Extract the [x, y] coordinate from the center of the cell holding the provided text.  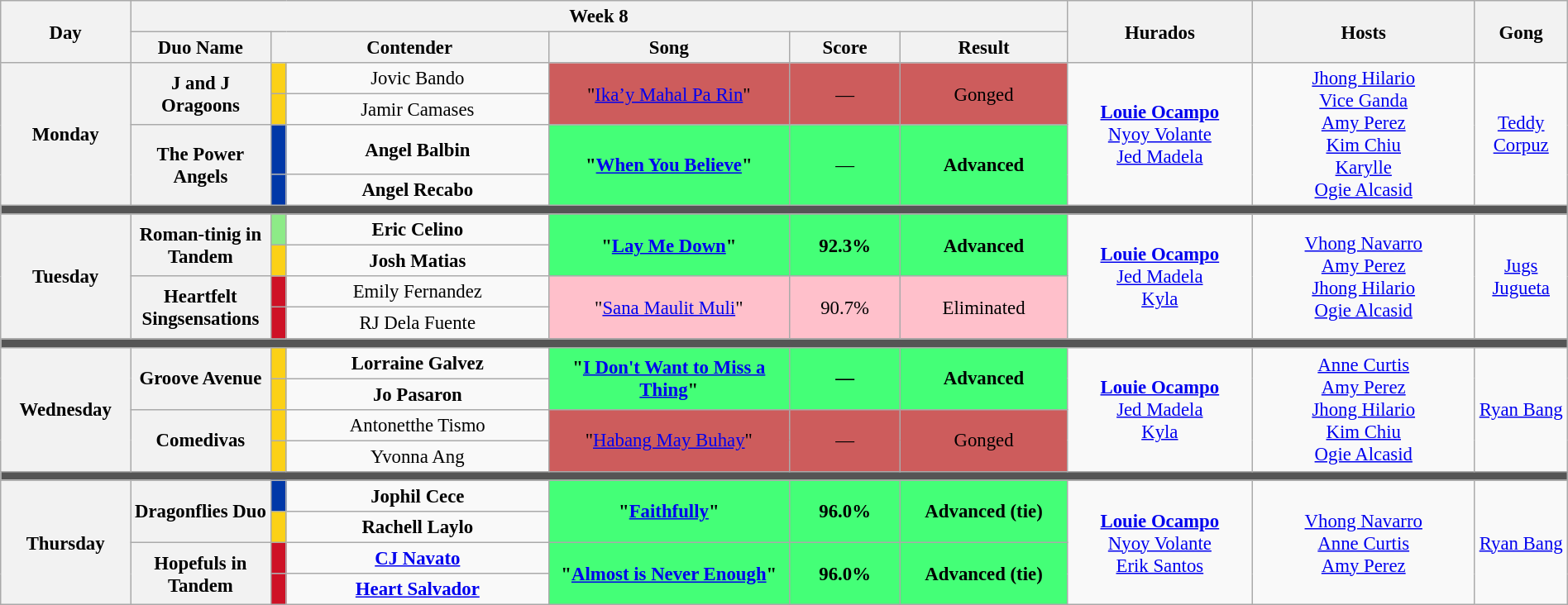
Josh Matias [417, 261]
Roman-tinig in Tandem [201, 245]
Jophil Cece [417, 496]
Angel Recabo [417, 190]
Lorraine Galvez [417, 363]
Song [668, 48]
Contender [409, 48]
Day [66, 31]
Emily Fernandez [417, 292]
Angel Balbin [417, 150]
Louie OcampoNyoy VolanteErik Santos [1159, 542]
Jovic Bando [417, 79]
"Sana Maulit Muli" [668, 307]
Louie OcampoNyoy VolanteJed Madela [1159, 134]
J and J Oragoons [201, 94]
"Faithfully" [668, 511]
Tuesday [66, 276]
"Lay Me Down" [668, 245]
Jhong HilarioVice GandaAmy PerezKim ChiuKarylleOgie Alcasid [1363, 134]
"Habang May Buhay" [668, 440]
Jo Pasaron [417, 394]
Heartfelt Singsensations [201, 307]
"I Don't Want to Miss a Thing" [668, 379]
Score [844, 48]
Eliminated [984, 307]
Thursday [66, 542]
Dragonflies Duo [201, 511]
RJ Dela Fuente [417, 323]
"Ika’y Mahal Pa Rin" [668, 94]
Yvonna Ang [417, 456]
"Almost is Never Enough" [668, 574]
Result [984, 48]
Vhong NavarroAnne CurtisAmy Perez [1363, 542]
Groove Avenue [201, 379]
Anne CurtisAmy PerezJhong HilarioKim ChiuOgie Alcasid [1363, 409]
The Power Angels [201, 165]
92.3% [844, 245]
Hopefuls in Tandem [201, 574]
Antonetthe Tismo [417, 425]
Comedivas [201, 440]
90.7% [844, 307]
CJ Navato [417, 558]
Eric Celino [417, 230]
Jugs Jugueta [1521, 276]
Hosts [1363, 31]
Jamir Camases [417, 110]
Week 8 [599, 17]
Hurados [1159, 31]
"When You Believe" [668, 165]
Rachell Laylo [417, 527]
Duo Name [201, 48]
Monday [66, 134]
Vhong NavarroAmy PerezJhong HilarioOgie Alcasid [1363, 276]
Teddy Corpuz [1521, 134]
Heart Salvador [417, 589]
Wednesday [66, 409]
Gong [1521, 31]
